For the text-containing cell, return its midpoint in (x, y) coordinate format. 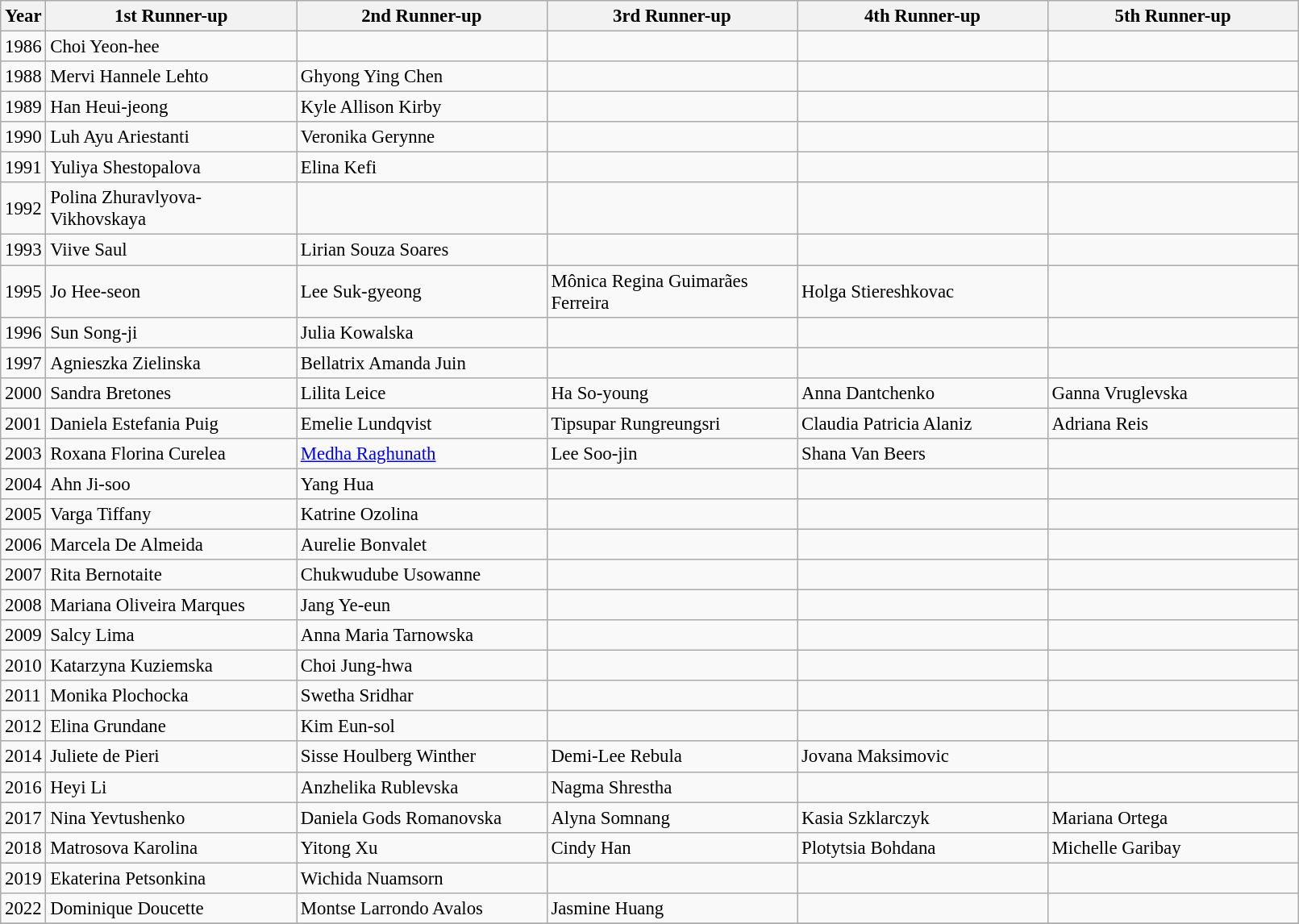
Jang Ye-eun (423, 606)
Viive Saul (171, 250)
Mariana Ortega (1172, 818)
2014 (23, 757)
Montse Larrondo Avalos (423, 909)
Varga Tiffany (171, 514)
Emelie Lundqvist (423, 423)
Cindy Han (672, 847)
1995 (23, 292)
Demi-Lee Rebula (672, 757)
Anna Maria Tarnowska (423, 635)
Mônica Regina Guimarães Ferreira (672, 292)
Wichida Nuamsorn (423, 878)
Chukwudube Usowanne (423, 575)
Sun Song-ji (171, 332)
Ganna Vruglevska (1172, 393)
2000 (23, 393)
Matrosova Karolina (171, 847)
Han Heui-jeong (171, 107)
Ha So-young (672, 393)
Polina Zhuravlyova-Vikhovskaya (171, 208)
Ekaterina Petsonkina (171, 878)
Jo Hee-seon (171, 292)
2017 (23, 818)
1996 (23, 332)
Anzhelika Rublevska (423, 787)
Salcy Lima (171, 635)
Katrine Ozolina (423, 514)
Yuliya Shestopalova (171, 168)
Alyna Somnang (672, 818)
Yitong Xu (423, 847)
Julia Kowalska (423, 332)
Plotytsia Bohdana (922, 847)
2010 (23, 666)
Roxana Florina Curelea (171, 454)
5th Runner-up (1172, 16)
1992 (23, 208)
2008 (23, 606)
1997 (23, 363)
Kyle Allison Kirby (423, 107)
Ghyong Ying Chen (423, 77)
2003 (23, 454)
Daniela Gods Romanovska (423, 818)
Medha Raghunath (423, 454)
Shana Van Beers (922, 454)
Michelle Garibay (1172, 847)
3rd Runner-up (672, 16)
Juliete de Pieri (171, 757)
Agnieszka Zielinska (171, 363)
Daniela Estefania Puig (171, 423)
Aurelie Bonvalet (423, 544)
Yang Hua (423, 484)
2nd Runner-up (423, 16)
1988 (23, 77)
Ahn Ji-soo (171, 484)
1990 (23, 137)
Kasia Szklarczyk (922, 818)
Kim Eun-sol (423, 726)
2009 (23, 635)
Rita Bernotaite (171, 575)
Claudia Patricia Alaniz (922, 423)
2004 (23, 484)
Lilita Leice (423, 393)
1986 (23, 47)
Choi Jung-hwa (423, 666)
2022 (23, 909)
1991 (23, 168)
Nagma Shrestha (672, 787)
Adriana Reis (1172, 423)
Lee Suk-gyeong (423, 292)
Holga Stiereshkovac (922, 292)
1st Runner-up (171, 16)
Dominique Doucette (171, 909)
2012 (23, 726)
Marcela De Almeida (171, 544)
Heyi Li (171, 787)
Elina Grundane (171, 726)
Nina Yevtushenko (171, 818)
2005 (23, 514)
2006 (23, 544)
2007 (23, 575)
Jasmine Huang (672, 909)
Choi Yeon-hee (171, 47)
Year (23, 16)
Jovana Maksimovic (922, 757)
Tipsupar Rungreungsri (672, 423)
Veronika Gerynne (423, 137)
Lee Soo-jin (672, 454)
Monika Plochocka (171, 696)
Elina Kefi (423, 168)
Mervi Hannele Lehto (171, 77)
Lirian Souza Soares (423, 250)
Sandra Bretones (171, 393)
4th Runner-up (922, 16)
2011 (23, 696)
Swetha Sridhar (423, 696)
Katarzyna Kuziemska (171, 666)
2019 (23, 878)
1989 (23, 107)
2001 (23, 423)
Mariana Oliveira Marques (171, 606)
2018 (23, 847)
1993 (23, 250)
Luh Ayu Ariestanti (171, 137)
Sisse Houlberg Winther (423, 757)
Bellatrix Amanda Juin (423, 363)
2016 (23, 787)
Anna Dantchenko (922, 393)
